Search for the cell housing the specified text and yield its (X, Y) center coordinate. 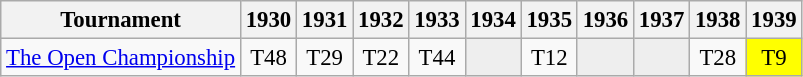
T28 (718, 58)
The Open Championship (121, 58)
1931 (325, 20)
1937 (661, 20)
1939 (774, 20)
1934 (493, 20)
1935 (549, 20)
T22 (381, 58)
1936 (605, 20)
1930 (268, 20)
1933 (437, 20)
1938 (718, 20)
T48 (268, 58)
Tournament (121, 20)
T9 (774, 58)
1932 (381, 20)
T44 (437, 58)
T12 (549, 58)
T29 (325, 58)
